From the cell containing the given text, extract its center point as [X, Y] coordinate. 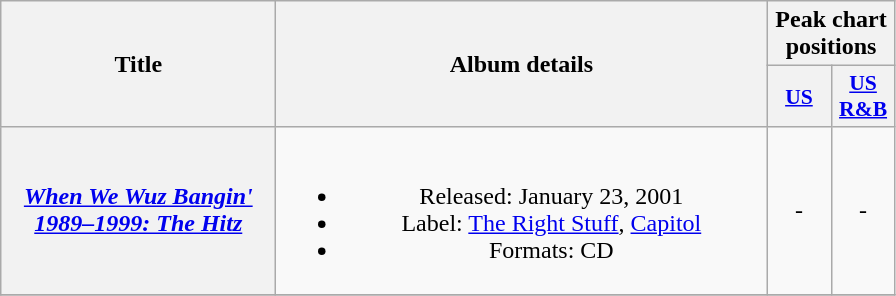
USR&B [863, 96]
Released: January 23, 2001Label: The Right Stuff, CapitolFormats: CD [522, 210]
Title [138, 64]
US [799, 96]
Album details [522, 64]
When We Wuz Bangin' 1989–1999: The Hitz [138, 210]
Peak chart positions [831, 34]
